From the cell containing the given text, extract its center point as [x, y] coordinate. 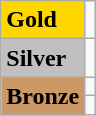
Silver [43, 58]
Bronze [43, 96]
Gold [43, 20]
